Determine the [X, Y] coordinate at the center of the cell enclosing the given text.  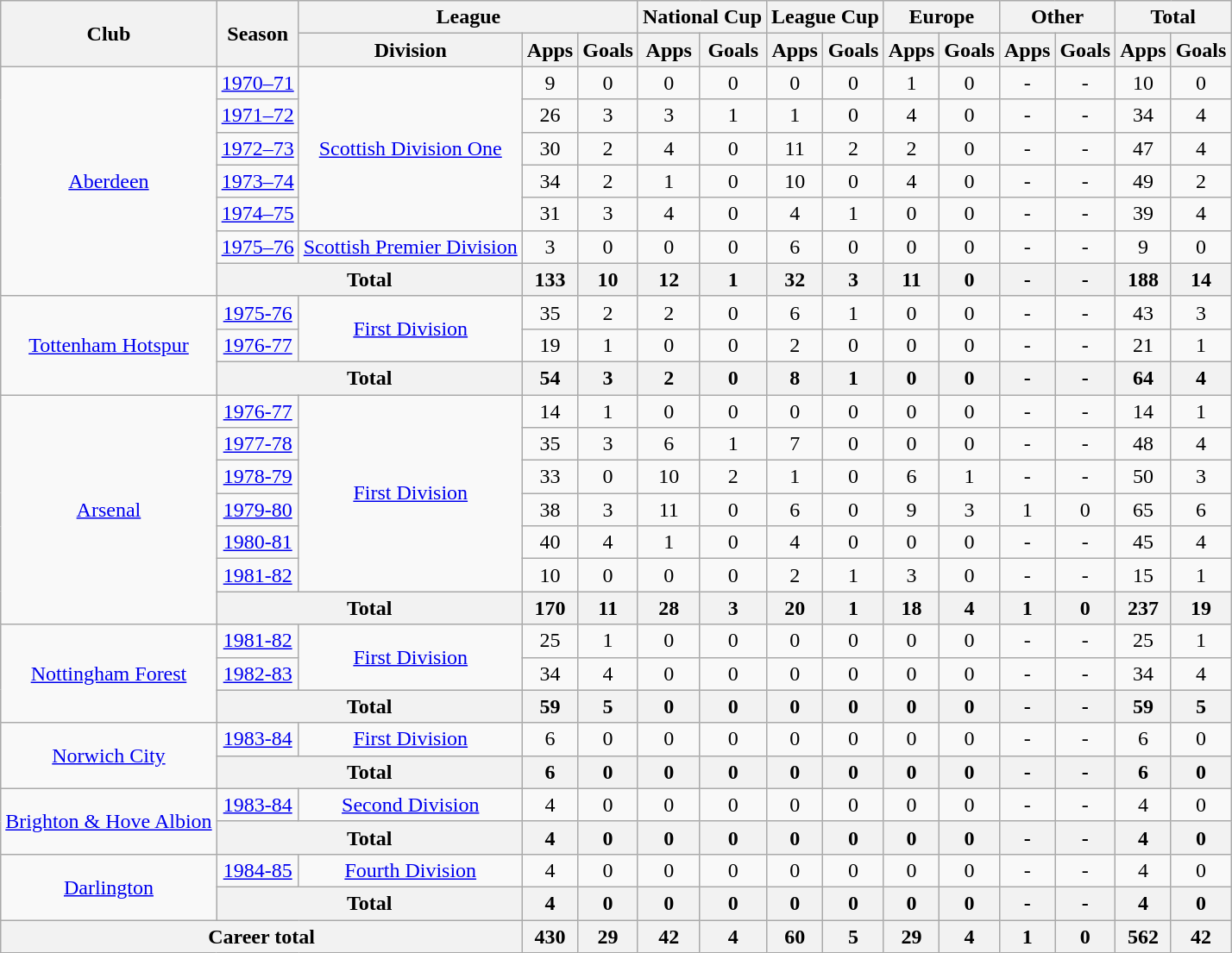
Darlington [109, 887]
Nottingham Forest [109, 674]
237 [1143, 608]
18 [911, 608]
Aberdeen [109, 181]
1980-81 [257, 542]
League [468, 17]
Scottish Premier Division [411, 247]
21 [1143, 345]
7 [795, 444]
430 [550, 936]
1971–72 [257, 116]
League Cup [826, 17]
Second Division [411, 805]
12 [669, 279]
Scottish Division One [411, 148]
65 [1143, 510]
1982-83 [257, 674]
1975–76 [257, 247]
Career total [262, 936]
64 [1143, 378]
40 [550, 542]
26 [550, 116]
43 [1143, 312]
20 [795, 608]
Arsenal [109, 510]
31 [550, 214]
28 [669, 608]
60 [795, 936]
45 [1143, 542]
1984-85 [257, 870]
38 [550, 510]
National Cup [702, 17]
170 [550, 608]
Division [411, 50]
1974–75 [257, 214]
1972–73 [257, 148]
30 [550, 148]
47 [1143, 148]
Europe [941, 17]
Season [257, 34]
1978-79 [257, 477]
1970–71 [257, 83]
1977-78 [257, 444]
133 [550, 279]
Club [109, 34]
1979-80 [257, 510]
Tottenham Hotspur [109, 345]
Norwich City [109, 756]
49 [1143, 181]
15 [1143, 575]
Other [1057, 17]
54 [550, 378]
Fourth Division [411, 870]
562 [1143, 936]
Brighton & Hove Albion [109, 821]
39 [1143, 214]
33 [550, 477]
32 [795, 279]
48 [1143, 444]
50 [1143, 477]
1973–74 [257, 181]
1975-76 [257, 312]
8 [795, 378]
188 [1143, 279]
